Capture the cell that displays the provided text and extract its (x, y) central coordinate. 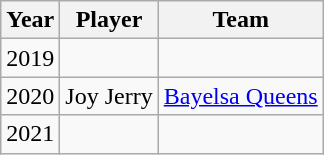
2019 (30, 58)
2021 (30, 134)
Team (240, 20)
Bayelsa Queens (240, 96)
Joy Jerry (109, 96)
Year (30, 20)
Player (109, 20)
2020 (30, 96)
